From the cell containing the given text, extract its center point as (X, Y) coordinate. 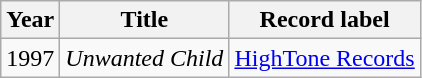
Title (144, 20)
1997 (30, 58)
Record label (324, 20)
Year (30, 20)
HighTone Records (324, 58)
Unwanted Child (144, 58)
